Find where the given text appears and provide that cell's center as (x, y) coordinate. 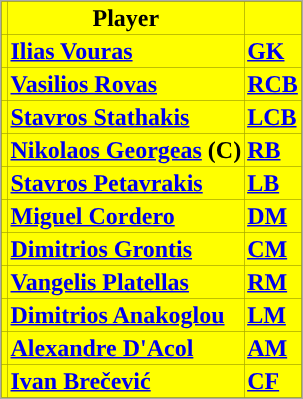
Miguel Cordero (126, 216)
CF (272, 380)
Stavros Stathakis (126, 116)
Dimitrios Grontis (126, 248)
LM (272, 314)
Player (126, 18)
Nikolaos Georgeas (C) (126, 150)
Dimitrios Anakoglou (126, 314)
RM (272, 282)
CM (272, 248)
Vasilios Rovas (126, 84)
RCB (272, 84)
LB (272, 182)
GK (272, 50)
Vangelis Platellas (126, 282)
RB (272, 150)
AM (272, 348)
Alexandre D'Acol (126, 348)
Stavros Petavrakis (126, 182)
Ilias Vouras (126, 50)
LCB (272, 116)
Ivan Brečević (126, 380)
DM (272, 216)
